For the text-containing cell, return its midpoint in [x, y] coordinate format. 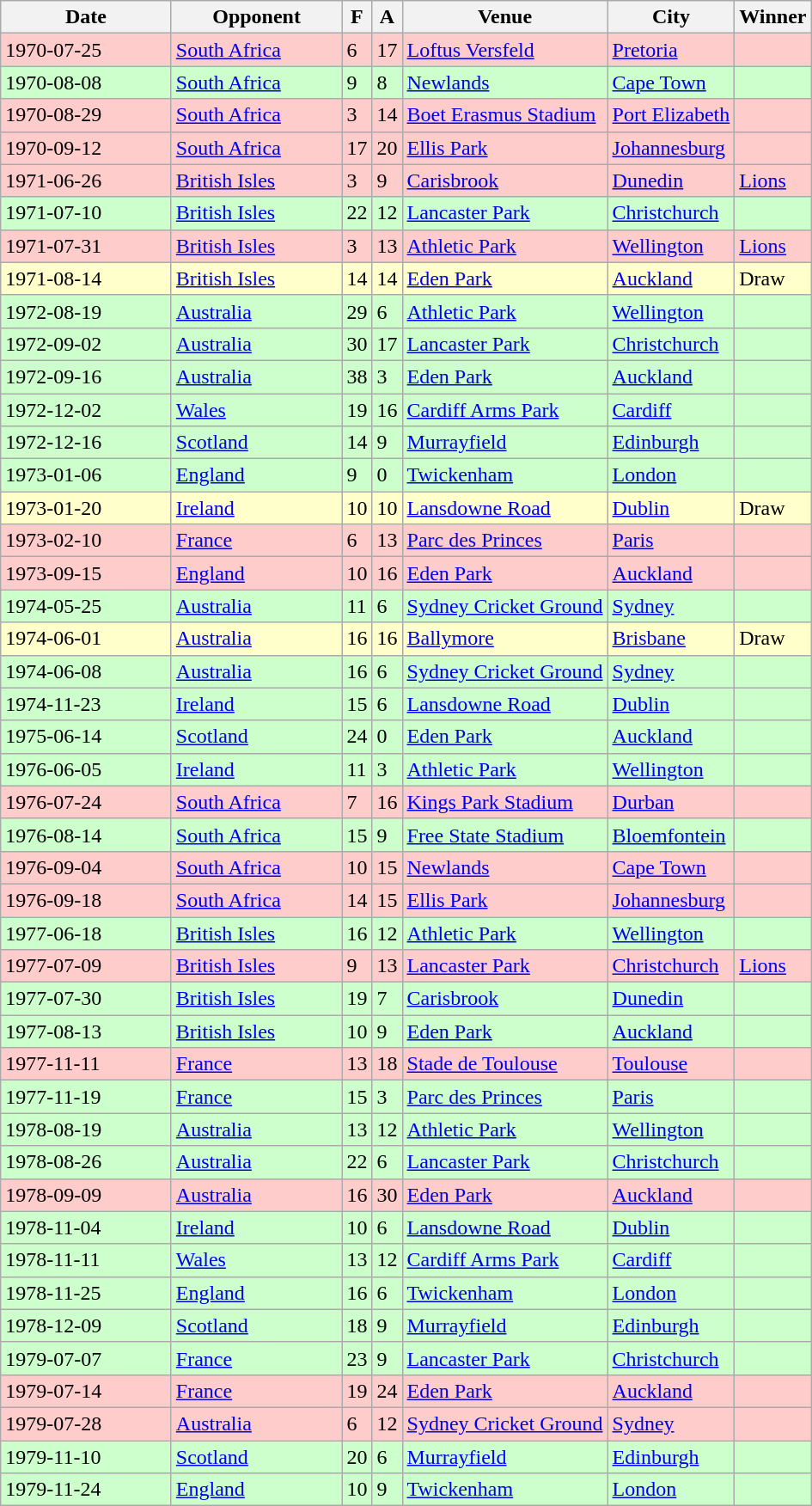
1971-07-10 [86, 213]
1976-09-18 [86, 900]
1972-12-16 [86, 443]
1970-08-08 [86, 83]
Pretoria [671, 50]
Loftus Versfeld [505, 50]
Kings Park Stadium [505, 802]
8 [387, 83]
1979-07-07 [86, 1358]
1977-11-11 [86, 1064]
Opponent [256, 17]
1977-07-09 [86, 966]
1974-05-25 [86, 606]
1976-09-04 [86, 867]
1971-07-31 [86, 246]
38 [357, 376]
1979-11-24 [86, 1490]
29 [357, 311]
1972-09-16 [86, 376]
1973-01-06 [86, 475]
1978-08-19 [86, 1129]
1970-07-25 [86, 50]
Durban [671, 802]
Boet Erasmus Stadium [505, 115]
Winner [773, 17]
A [387, 17]
1973-01-20 [86, 508]
F [357, 17]
23 [357, 1358]
1972-08-19 [86, 311]
1976-06-05 [86, 769]
1978-11-25 [86, 1293]
Stade de Toulouse [505, 1064]
1974-06-01 [86, 639]
1971-06-26 [86, 181]
Date [86, 17]
1970-09-12 [86, 148]
1976-08-14 [86, 835]
1978-08-26 [86, 1162]
1973-09-15 [86, 573]
Brisbane [671, 639]
1974-11-23 [86, 704]
Free State Stadium [505, 835]
1972-09-02 [86, 344]
Port Elizabeth [671, 115]
1979-07-14 [86, 1391]
Toulouse [671, 1064]
1978-09-09 [86, 1195]
1970-08-29 [86, 115]
Venue [505, 17]
1977-11-19 [86, 1097]
1976-07-24 [86, 802]
1972-12-02 [86, 410]
1975-06-14 [86, 737]
Bloemfontein [671, 835]
1978-11-11 [86, 1260]
1979-07-28 [86, 1423]
Ballymore [505, 639]
1977-08-13 [86, 1032]
City [671, 17]
1973-02-10 [86, 541]
1977-07-30 [86, 999]
1978-11-04 [86, 1227]
1971-08-14 [86, 279]
1974-06-08 [86, 671]
1978-12-09 [86, 1325]
1979-11-10 [86, 1457]
1977-06-18 [86, 933]
